Search for the cell housing the specified text and yield its (X, Y) center coordinate. 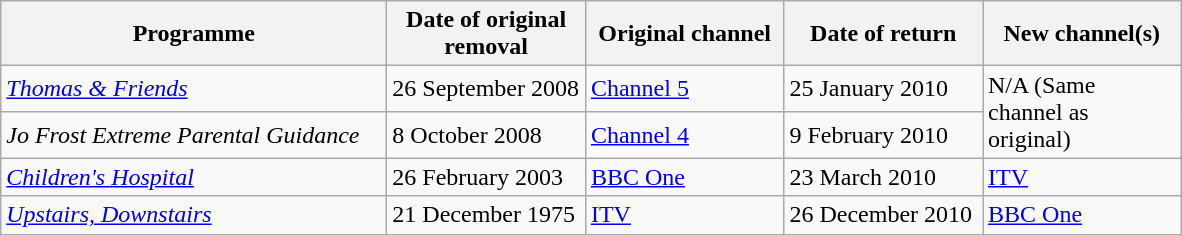
26 December 2010 (884, 215)
N/A (Same channel as original) (1082, 112)
Programme (194, 34)
New channel(s) (1082, 34)
8 October 2008 (486, 135)
21 December 1975 (486, 215)
Jo Frost Extreme Parental Guidance (194, 135)
Children's Hospital (194, 177)
9 February 2010 (884, 135)
26 September 2008 (486, 89)
26 February 2003 (486, 177)
Upstairs, Downstairs (194, 215)
Channel 4 (684, 135)
Date of original removal (486, 34)
Channel 5 (684, 89)
23 March 2010 (884, 177)
Original channel (684, 34)
25 January 2010 (884, 89)
Date of return (884, 34)
Thomas & Friends (194, 89)
